Identify which cell holds the provided text, then report its [X, Y] central coordinate. 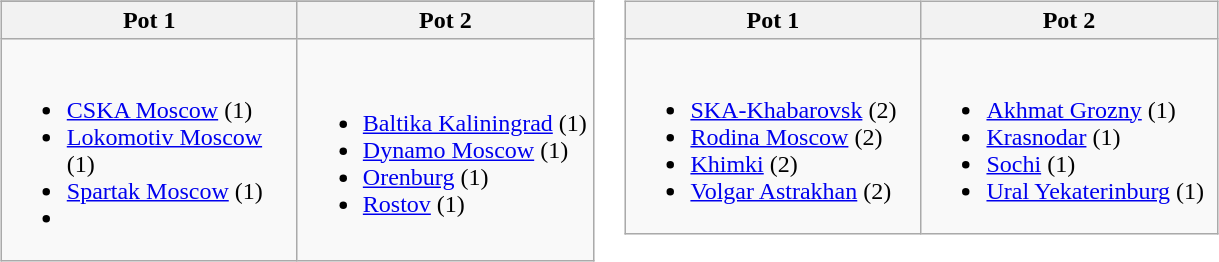
SKA-Khabarovsk (2)Rodina Moscow (2)Khimki (2)Volgar Astrakhan (2) [773, 136]
Akhmat Grozny (1)Krasnodar (1)Sochi (1)Ural Yekaterinburg (1) [1069, 136]
CSKA Moscow (1)Lokomotiv Moscow (1)Spartak Moscow (1) [149, 150]
Baltika Kaliningrad (1)Dynamo Moscow (1)Orenburg (1)Rostov (1) [445, 150]
